From the cell containing the given text, extract its center point as (X, Y) coordinate. 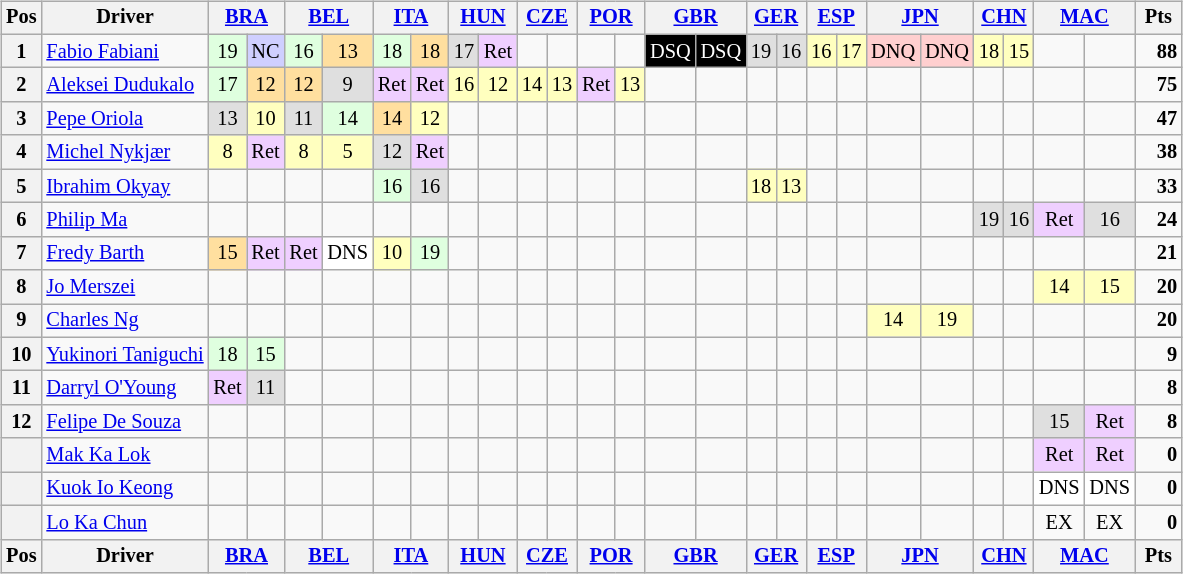
Mak Ka Lok (124, 455)
7 (21, 253)
Michel Nykjær (124, 152)
Fredy Barth (124, 253)
Felipe De Souza (124, 422)
NC (265, 51)
Charles Ng (124, 321)
2 (21, 85)
4 (21, 152)
3 (21, 119)
Kuok Io Keong (124, 489)
Philip Ma (124, 220)
Fabio Fabiani (124, 51)
88 (1158, 51)
Lo Ka Chun (124, 522)
33 (1158, 186)
24 (1158, 220)
Pepe Oriola (124, 119)
Ibrahim Okyay (124, 186)
21 (1158, 253)
38 (1158, 152)
Aleksei Dudukalo (124, 85)
Yukinori Taniguchi (124, 354)
47 (1158, 119)
Darryl O'Young (124, 388)
1 (21, 51)
Jo Merszei (124, 287)
75 (1158, 85)
6 (21, 220)
